Search for the cell housing the specified text and yield its [x, y] center coordinate. 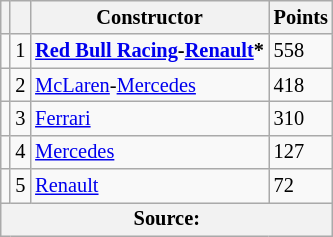
558 [301, 51]
418 [301, 85]
2 [20, 85]
McLaren-Mercedes [150, 85]
Mercedes [150, 152]
127 [301, 152]
5 [20, 186]
Renault [150, 186]
Constructor [150, 17]
4 [20, 152]
1 [20, 51]
3 [20, 118]
72 [301, 186]
Red Bull Racing-Renault* [150, 51]
310 [301, 118]
Points [301, 17]
Ferrari [150, 118]
Source: [167, 219]
